Return [x, y] of the center of cell containing provided text 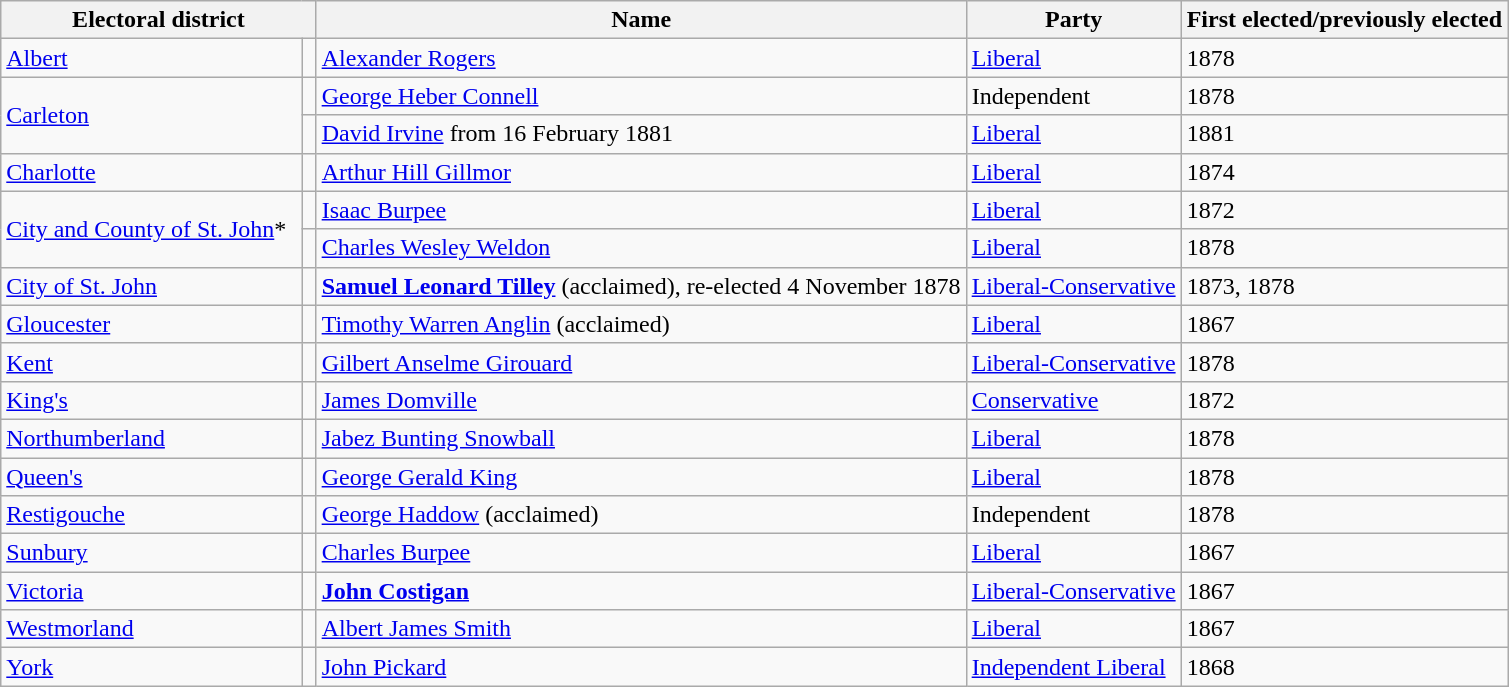
Party [1074, 20]
1874 [1344, 172]
Charles Burpee [641, 553]
Carleton [152, 115]
First elected/previously elected [1344, 20]
George Haddow (acclaimed) [641, 515]
David Irvine from 16 February 1881 [641, 134]
Westmorland [152, 629]
1881 [1344, 134]
1868 [1344, 667]
Alexander Rogers [641, 58]
Sunbury [152, 553]
Arthur Hill Gillmor [641, 172]
Samuel Leonard Tilley (acclaimed), re-elected 4 November 1878 [641, 286]
Independent Liberal [1074, 667]
Victoria [152, 591]
Restigouche [152, 515]
City of St. John [152, 286]
Timothy Warren Anglin (acclaimed) [641, 324]
James Domville [641, 400]
Kent [152, 362]
Northumberland [152, 438]
Name [641, 20]
Gloucester [152, 324]
Charlotte [152, 172]
City and County of St. John* [152, 229]
George Heber Connell [641, 96]
Isaac Burpee [641, 210]
Gilbert Anselme Girouard [641, 362]
1873, 1878 [1344, 286]
Albert [152, 58]
York [152, 667]
Queen's [152, 477]
Conservative [1074, 400]
Albert James Smith [641, 629]
Charles Wesley Weldon [641, 248]
George Gerald King [641, 477]
John Costigan [641, 591]
Electoral district [158, 20]
King's [152, 400]
John Pickard [641, 667]
Jabez Bunting Snowball [641, 438]
